Search for the cell housing the specified text and yield its (x, y) center coordinate. 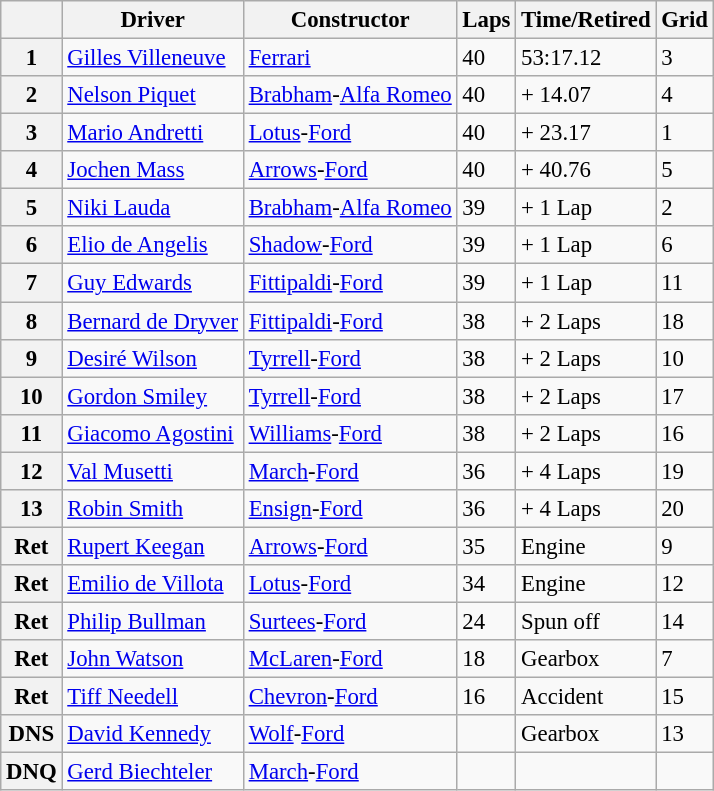
+ 40.76 (586, 170)
Gilles Villeneuve (152, 58)
David Kennedy (152, 734)
Williams-Ford (350, 433)
DNS (32, 734)
Constructor (350, 20)
DNQ (32, 772)
15 (684, 697)
Laps (486, 20)
Surtees-Ford (350, 621)
McLaren-Ford (350, 659)
Spun off (586, 621)
Accident (586, 697)
Ferrari (350, 58)
Giacomo Agostini (152, 433)
Chevron-Ford (350, 697)
Gerd Biechteler (152, 772)
+ 14.07 (586, 95)
John Watson (152, 659)
14 (684, 621)
Jochen Mass (152, 170)
Grid (684, 20)
Driver (152, 20)
Gordon Smiley (152, 396)
19 (684, 471)
Guy Edwards (152, 283)
34 (486, 584)
8 (32, 321)
Shadow-Ford (350, 245)
Val Musetti (152, 471)
Time/Retired (586, 20)
Ensign-Ford (350, 509)
Niki Lauda (152, 208)
+ 23.17 (586, 133)
Nelson Piquet (152, 95)
Emilio de Villota (152, 584)
Bernard de Dryver (152, 321)
Wolf-Ford (350, 734)
Robin Smith (152, 509)
Tiff Needell (152, 697)
17 (684, 396)
Mario Andretti (152, 133)
Elio de Angelis (152, 245)
Rupert Keegan (152, 546)
35 (486, 546)
Desiré Wilson (152, 358)
Philip Bullman (152, 621)
20 (684, 509)
53:17.12 (586, 58)
24 (486, 621)
